Return (X, Y) of the center of cell containing provided text 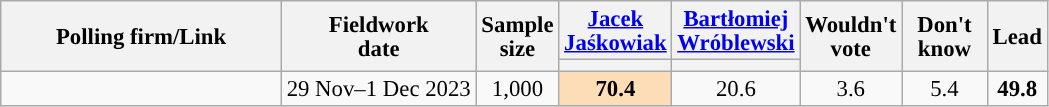
Polling firm/Link (142, 36)
49.8 (1017, 90)
Samplesize (518, 36)
70.4 (616, 90)
Don't know (945, 36)
5.4 (945, 90)
3.6 (851, 90)
Jacek Jaśkowiak (616, 30)
Fieldworkdate (378, 36)
20.6 (736, 90)
Lead (1017, 36)
Wouldn't vote (851, 36)
29 Nov–1 Dec 2023 (378, 90)
Bartłomiej Wróblewski (736, 30)
1,000 (518, 90)
